Provide the (X, Y) coordinate of the cell's center where the given text is located.  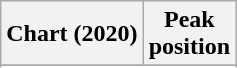
Chart (2020) (72, 34)
Peakposition (189, 34)
